Output the [x, y] coordinate of the center of the cell containing the given text.  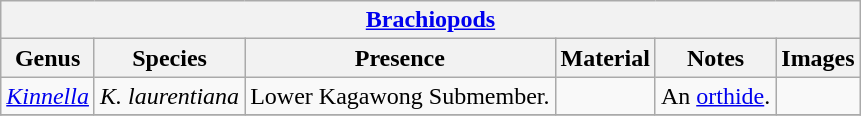
Presence [400, 58]
Images [818, 58]
Species [169, 58]
Genus [48, 58]
Brachiopods [430, 20]
K. laurentiana [169, 96]
An orthide. [715, 96]
Lower Kagawong Submember. [400, 96]
Kinnella [48, 96]
Notes [715, 58]
Material [605, 58]
